Determine the [x, y] coordinate at the center of the cell enclosing the given text.  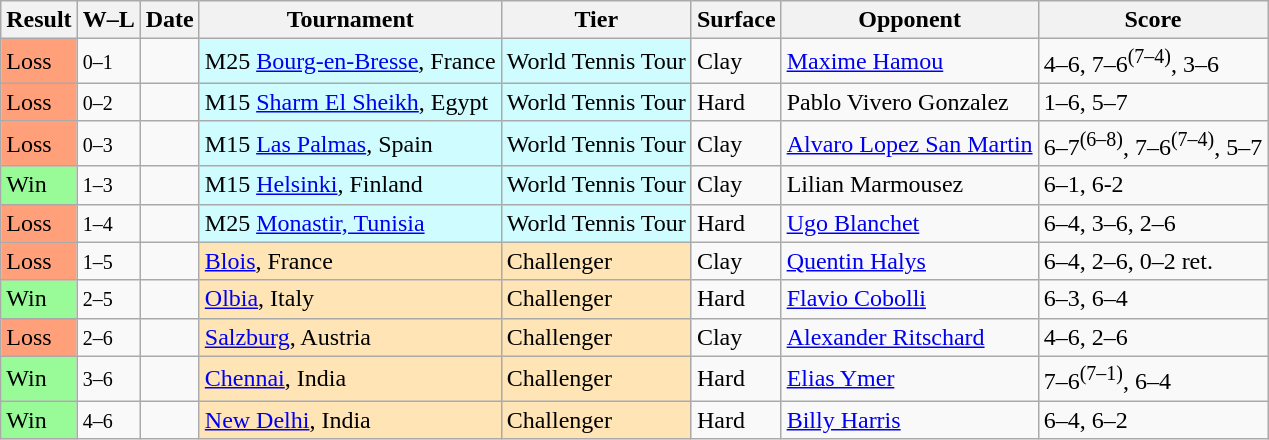
2–6 [108, 337]
Salzburg, Austria [350, 337]
Score [1153, 20]
1–6, 5–7 [1153, 102]
0–3 [108, 144]
6–4, 3–6, 2–6 [1153, 223]
0–2 [108, 102]
Pablo Vivero Gonzalez [910, 102]
6–3, 6–4 [1153, 299]
1–5 [108, 261]
New Delhi, India [350, 420]
7–6(7–1), 6–4 [1153, 378]
Alexander Ritschard [910, 337]
Surface [736, 20]
Maxime Hamou [910, 62]
6–7(6–8), 7–6(7–4), 5–7 [1153, 144]
Result [39, 20]
1–3 [108, 185]
1–4 [108, 223]
2–5 [108, 299]
Lilian Marmousez [910, 185]
Chennai, India [350, 378]
Tier [596, 20]
Date [170, 20]
Opponent [910, 20]
3–6 [108, 378]
Tournament [350, 20]
Flavio Cobolli [910, 299]
4–6 [108, 420]
6–4, 6–2 [1153, 420]
M15 Las Palmas, Spain [350, 144]
6–4, 2–6, 0–2 ret. [1153, 261]
Quentin Halys [910, 261]
Olbia, Italy [350, 299]
Billy Harris [910, 420]
Ugo Blanchet [910, 223]
4–6, 2–6 [1153, 337]
6–1, 6-2 [1153, 185]
M15 Helsinki, Finland [350, 185]
M25 Bourg-en-Bresse, France [350, 62]
W–L [108, 20]
M25 Monastir, Tunisia [350, 223]
Blois, France [350, 261]
Elias Ymer [910, 378]
M15 Sharm El Sheikh, Egypt [350, 102]
0–1 [108, 62]
Alvaro Lopez San Martin [910, 144]
4–6, 7–6(7–4), 3–6 [1153, 62]
